Provide the [x, y] coordinate of the cell's center where the given text is located.  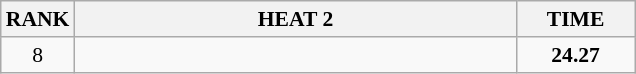
RANK [38, 19]
HEAT 2 [295, 19]
TIME [576, 19]
8 [38, 55]
24.27 [576, 55]
